Return [X, Y] of the center of cell containing provided text 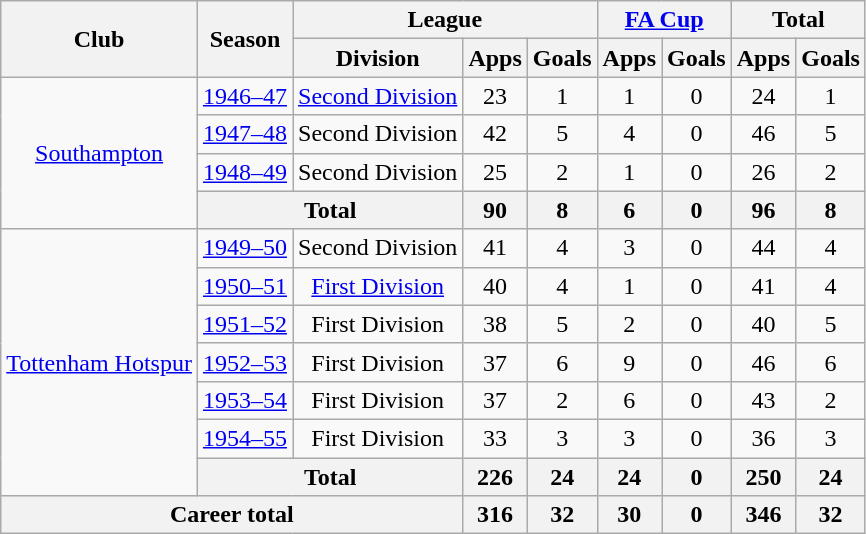
1951–52 [244, 324]
1954–55 [244, 438]
25 [495, 172]
Season [244, 39]
1949–50 [244, 248]
250 [763, 477]
90 [495, 210]
96 [763, 210]
Club [100, 39]
33 [495, 438]
23 [495, 96]
Career total [232, 515]
1946–47 [244, 96]
226 [495, 477]
316 [495, 515]
1947–48 [244, 134]
1952–53 [244, 362]
26 [763, 172]
1950–51 [244, 286]
9 [629, 362]
Division [377, 58]
FA Cup [664, 20]
Southampton [100, 153]
36 [763, 438]
43 [763, 400]
38 [495, 324]
30 [629, 515]
42 [495, 134]
346 [763, 515]
Tottenham Hotspur [100, 362]
1948–49 [244, 172]
44 [763, 248]
League [444, 20]
1953–54 [244, 400]
